For the text-containing cell, return its midpoint in [X, Y] coordinate format. 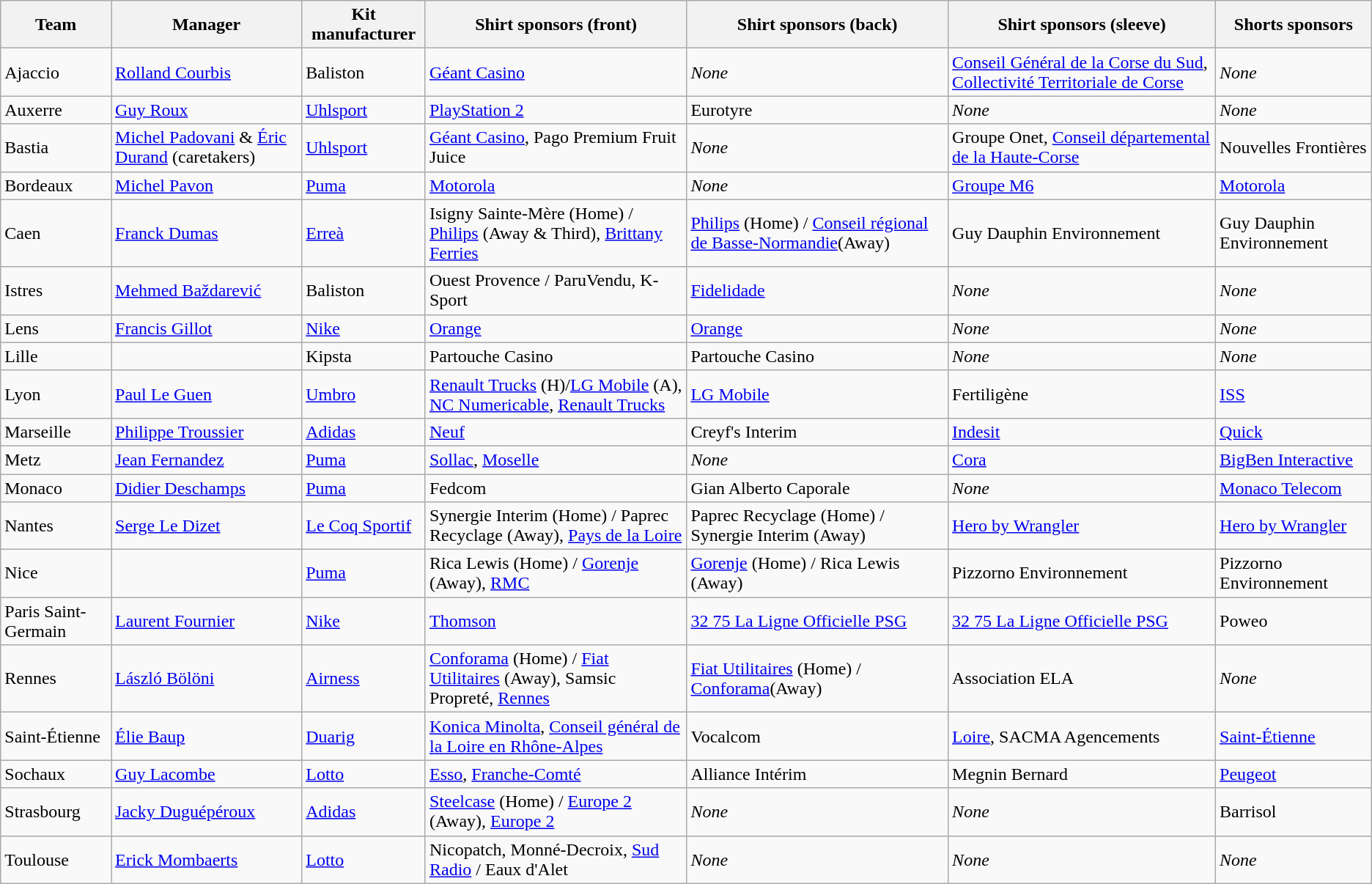
Esso, Franche-Comté [556, 774]
Sollac, Moselle [556, 460]
Fertiligène [1082, 394]
Michel Padovani & Éric Durand (caretakers) [207, 148]
Shirt sponsors (front) [556, 25]
Neuf [556, 432]
Lyon [56, 394]
Rica Lewis (Home) / Gorenje (Away), RMC [556, 573]
Synergie Interim (Home) / Paprec Recyclage (Away), Pays de la Loire [556, 526]
Paris Saint-Germain [56, 622]
Umbro [364, 394]
Strasbourg [56, 812]
Michel Pavon [207, 185]
Caen [56, 233]
Association ELA [1082, 679]
Nicopatch, Monné-Decroix, Sud Radio / Eaux d'Alet [556, 859]
Team [56, 25]
Groupe M6 [1082, 185]
ISS [1294, 394]
Nantes [56, 526]
Indesit [1082, 432]
PlayStation 2 [556, 110]
Géant Casino [556, 72]
Guy Lacombe [207, 774]
Kipsta [364, 356]
Peugeot [1294, 774]
Rennes [56, 679]
Gian Alberto Caporale [818, 487]
Bordeaux [56, 185]
Nouvelles Frontières [1294, 148]
LG Mobile [818, 394]
Lens [56, 328]
Nice [56, 573]
Thomson [556, 622]
László Bölöni [207, 679]
Conforama (Home) / Fiat Utilitaires (Away), Samsic Propreté, Rennes [556, 679]
Rolland Courbis [207, 72]
Gorenje (Home) / Rica Lewis (Away) [818, 573]
Philippe Troussier [207, 432]
Metz [56, 460]
Toulouse [56, 859]
Ajaccio [56, 72]
Jacky Duguépéroux [207, 812]
Cora [1082, 460]
Paprec Recyclage (Home) / Synergie Interim (Away) [818, 526]
Auxerre [56, 110]
Conseil Général de la Corse du Sud, Collectivité Territoriale de Corse [1082, 72]
Isigny Sainte-Mère (Home) / Philips (Away & Third), Brittany Ferries [556, 233]
Shorts sponsors [1294, 25]
Monaco [56, 487]
Bastia [56, 148]
Lille [56, 356]
Renault Trucks (H)/LG Mobile (A), NC Numericable, Renault Trucks [556, 394]
Serge Le Dizet [207, 526]
Megnin Bernard [1082, 774]
Creyf's Interim [818, 432]
Fidelidade [818, 290]
Duarig [364, 736]
Erreà [364, 233]
Marseille [56, 432]
Konica Minolta, Conseil général de la Loire en Rhône-Alpes [556, 736]
Sochaux [56, 774]
Monaco Telecom [1294, 487]
Élie Baup [207, 736]
Fedcom [556, 487]
Steelcase (Home) / Europe 2 (Away), Europe 2 [556, 812]
Shirt sponsors (sleeve) [1082, 25]
Quick [1294, 432]
Poweo [1294, 622]
Ouest Provence / ParuVendu, K-Sport [556, 290]
Shirt sponsors (back) [818, 25]
Mehmed Baždarević [207, 290]
Laurent Fournier [207, 622]
Alliance Intérim [818, 774]
Erick Mombaerts [207, 859]
Didier Deschamps [207, 487]
Philips (Home) / Conseil régional de Basse-Normandie(Away) [818, 233]
Manager [207, 25]
Francis Gillot [207, 328]
Loire, SACMA Agencements [1082, 736]
Istres [56, 290]
Eurotyre [818, 110]
Le Coq Sportif [364, 526]
Paul Le Guen [207, 394]
Kit manufacturer [364, 25]
Géant Casino, Pago Premium Fruit Juice [556, 148]
Guy Roux [207, 110]
BigBen Interactive [1294, 460]
Groupe Onet, Conseil départemental de la Haute-Corse [1082, 148]
Fiat Utilitaires (Home) / Conforama(Away) [818, 679]
Jean Fernandez [207, 460]
Franck Dumas [207, 233]
Barrisol [1294, 812]
Vocalcom [818, 736]
Airness [364, 679]
